Determine the (x, y) coordinate at the center of the cell enclosing the given text.  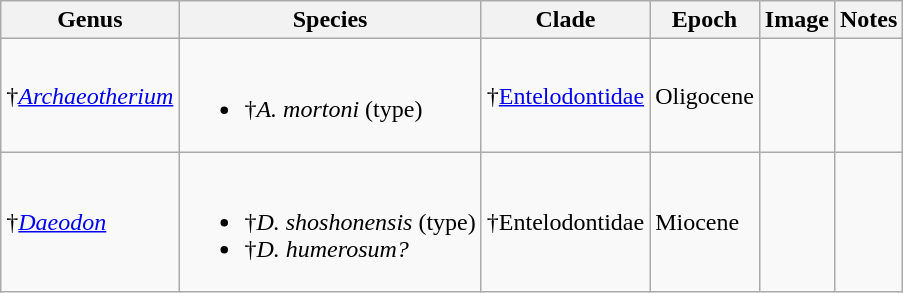
Oligocene (705, 96)
†Daeodon (90, 222)
Clade (565, 20)
†D. shoshonensis (type)†D. humerosum? (330, 222)
†Archaeotherium (90, 96)
Species (330, 20)
Notes (868, 20)
Genus (90, 20)
Image (796, 20)
Epoch (705, 20)
Miocene (705, 222)
†A. mortoni (type) (330, 96)
